Locate the cell with the specified text and output its (X, Y) center coordinate. 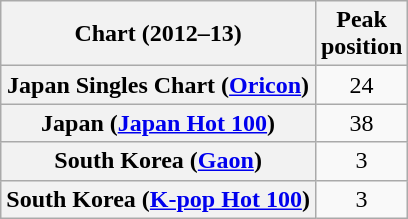
Chart (2012–13) (158, 34)
Japan Singles Chart (Oricon) (158, 85)
South Korea (K-pop Hot 100) (158, 199)
South Korea (Gaon) (158, 161)
24 (361, 85)
Japan (Japan Hot 100) (158, 123)
Peakposition (361, 34)
38 (361, 123)
